For the text-containing cell, return its midpoint in [X, Y] coordinate format. 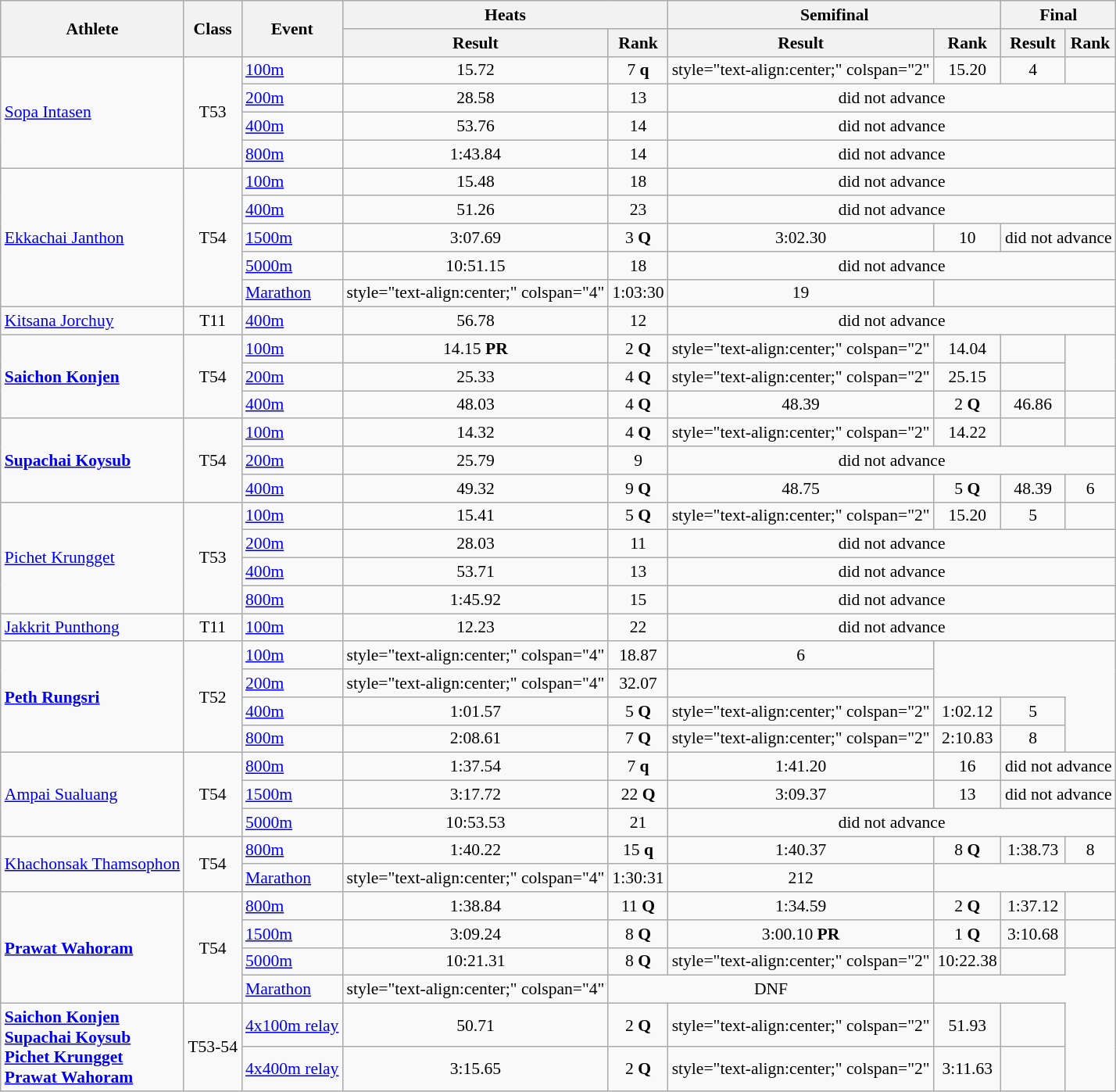
Ekkachai Janthon [92, 238]
1:40.37 [801, 850]
9 Q [638, 489]
51.93 [968, 1026]
11 [638, 544]
1:41.20 [801, 767]
14.22 [968, 433]
9 [638, 460]
32.07 [638, 683]
1:02.12 [968, 711]
10 [968, 238]
2:08.61 [475, 739]
1:37.12 [1033, 906]
14.32 [475, 433]
25.79 [475, 460]
1:38.73 [1033, 850]
46.86 [1033, 405]
4x400m relay [292, 1069]
3:15.65 [475, 1069]
3 Q [638, 238]
1:03:30 [638, 293]
1:37.54 [475, 767]
11 Q [638, 906]
49.32 [475, 489]
1:43.84 [475, 154]
15 q [638, 850]
DNF [771, 990]
Semifinal [835, 15]
Khachonsak Thamsophon [92, 865]
3:09.24 [475, 934]
7 Q [638, 739]
Final [1058, 15]
Supachai Koysub [92, 461]
3:10.68 [1033, 934]
1:38.84 [475, 906]
4x100m relay [292, 1026]
10:21.31 [475, 961]
2:10.83 [968, 739]
Kitsana Jorchuy [92, 321]
212 [801, 879]
3:17.72 [475, 795]
3:07.69 [475, 238]
1:34.59 [801, 906]
15 [638, 600]
T53-54 [213, 1047]
15.72 [475, 70]
Ampai Sualuang [92, 794]
Event [292, 28]
23 [638, 210]
14.04 [968, 349]
12 [638, 321]
53.76 [475, 127]
1:30:31 [638, 879]
25.33 [475, 377]
25.15 [968, 377]
10:53.53 [475, 822]
3:09.37 [801, 795]
4 [1033, 70]
16 [968, 767]
Saichon Konjen Supachai Koysub Pichet Krungget Prawat Wahoram [92, 1047]
1 Q [968, 934]
10:51.15 [475, 266]
1:01.57 [475, 711]
3:11.63 [968, 1069]
Athlete [92, 28]
48.03 [475, 405]
51.26 [475, 210]
22 Q [638, 795]
Saichon Konjen [92, 377]
1:40.22 [475, 850]
3:00.10 PR [801, 934]
T52 [213, 697]
Peth Rungsri [92, 697]
Heats [505, 15]
15.48 [475, 182]
28.03 [475, 544]
15.41 [475, 516]
Jakkrit Punthong [92, 628]
14.15 PR [475, 349]
3:02.30 [801, 238]
21 [638, 822]
56.78 [475, 321]
53.71 [475, 572]
10:22.38 [968, 961]
Class [213, 28]
1:45.92 [475, 600]
12.23 [475, 628]
50.71 [475, 1026]
48.75 [801, 489]
Pichet Krungget [92, 557]
19 [801, 293]
18.87 [638, 656]
Prawat Wahoram [92, 947]
Sopa Intasen [92, 112]
28.58 [475, 98]
22 [638, 628]
